Search for the cell housing the specified text and yield its [X, Y] center coordinate. 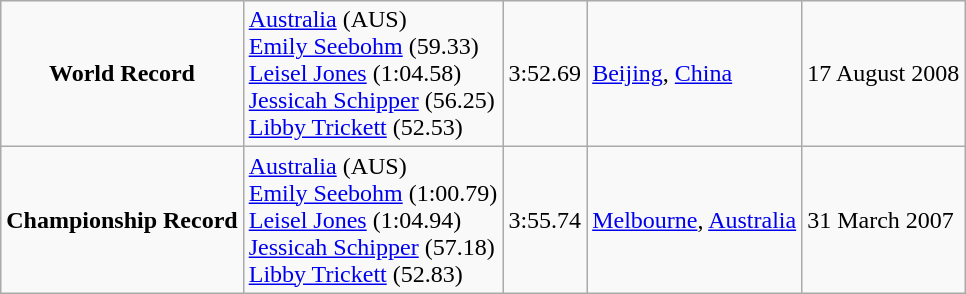
World Record [122, 74]
Championship Record [122, 220]
17 August 2008 [884, 74]
Australia (AUS)Emily Seebohm (59.33)Leisel Jones (1:04.58)Jessicah Schipper (56.25)Libby Trickett (52.53) [373, 74]
31 March 2007 [884, 220]
3:52.69 [545, 74]
Beijing, China [694, 74]
Melbourne, Australia [694, 220]
Australia (AUS)Emily Seebohm (1:00.79)Leisel Jones (1:04.94)Jessicah Schipper (57.18)Libby Trickett (52.83) [373, 220]
3:55.74 [545, 220]
